From the cell containing the given text, extract its center point as [X, Y] coordinate. 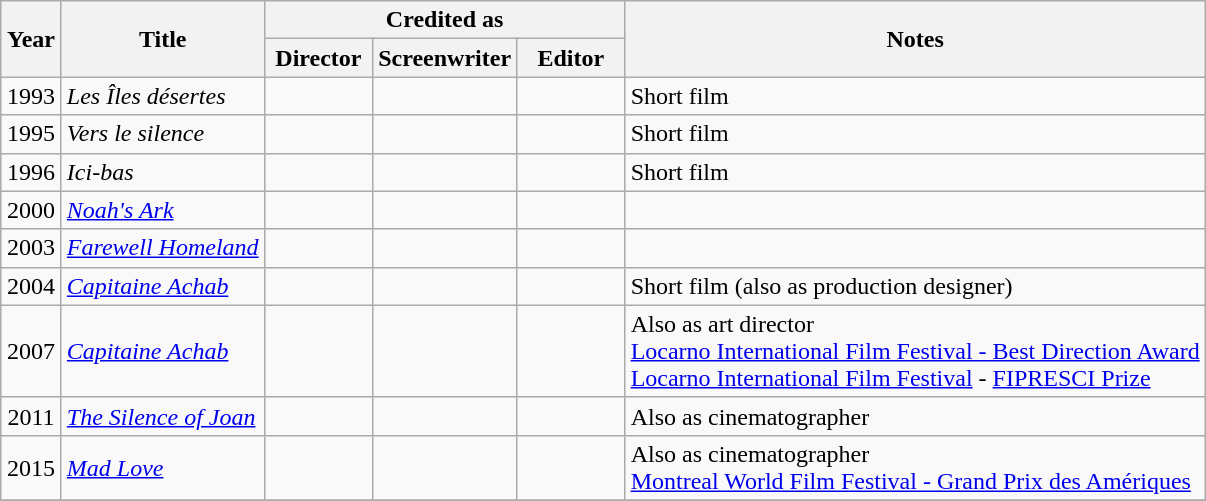
Screenwriter [445, 58]
2003 [32, 248]
Notes [915, 39]
Also as cinematographerMontreal World Film Festival - Grand Prix des Amériques [915, 468]
Noah's Ark [162, 210]
1995 [32, 134]
1993 [32, 96]
Mad Love [162, 468]
Vers le silence [162, 134]
2015 [32, 468]
Editor [572, 58]
Director [318, 58]
1996 [32, 172]
2011 [32, 416]
Ici-bas [162, 172]
The Silence of Joan [162, 416]
Farewell Homeland [162, 248]
2004 [32, 286]
Title [162, 39]
2007 [32, 351]
Year [32, 39]
Also as cinematographer [915, 416]
Credited as [444, 20]
Short film (also as production designer) [915, 286]
Also as art directorLocarno International Film Festival - Best Direction AwardLocarno International Film Festival - FIPRESCI Prize [915, 351]
Les Îles désertes [162, 96]
2000 [32, 210]
